From the cell containing the given text, extract its center point as [X, Y] coordinate. 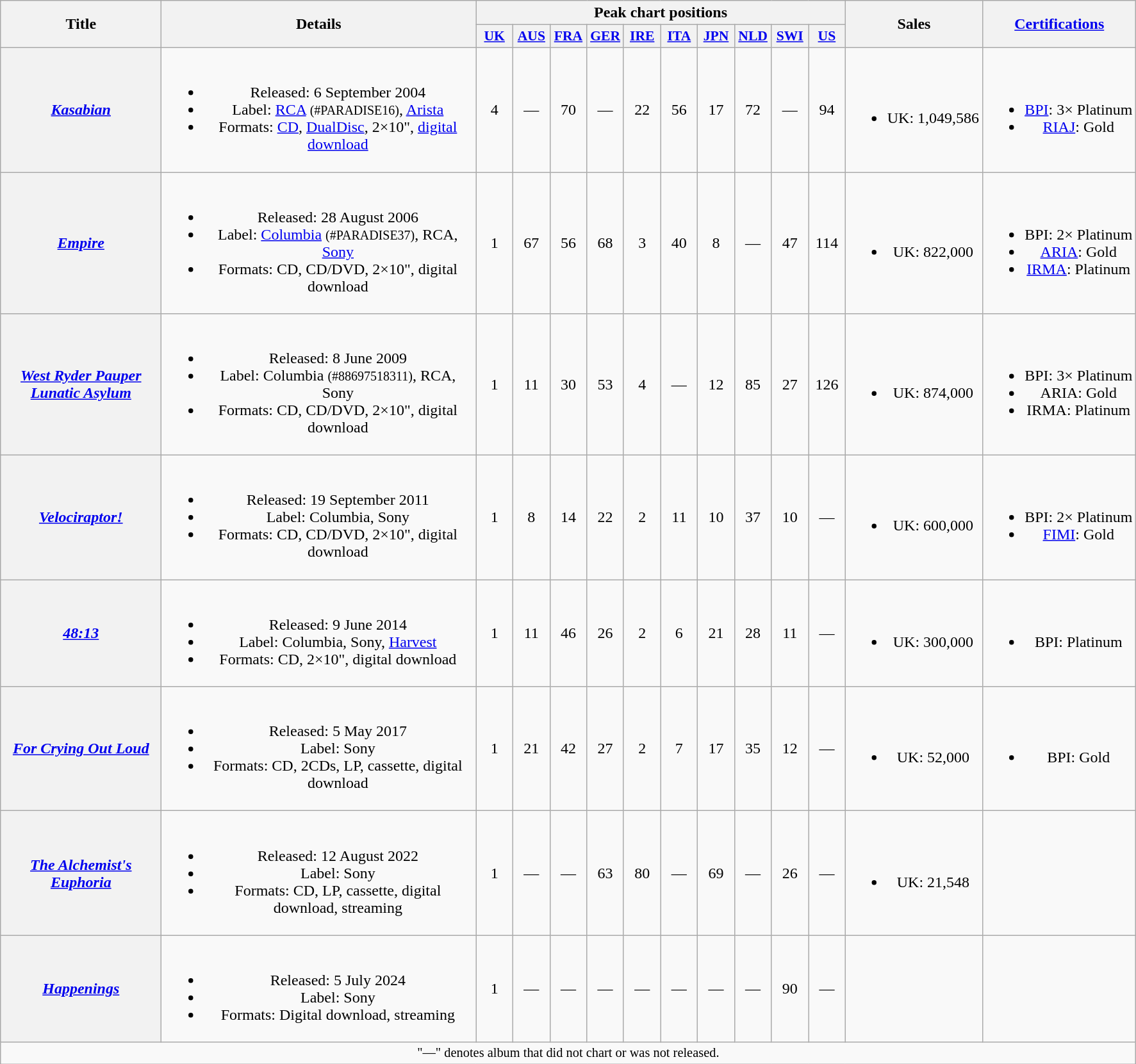
Released: 9 June 2014Label: Columbia, Sony, HarvestFormats: CD, 2×10", digital download [319, 633]
UK: 822,000 [914, 242]
Details [319, 24]
"—" denotes album that did not chart or was not released. [568, 1053]
40 [679, 242]
IRE [642, 37]
NLD [753, 37]
126 [827, 384]
114 [827, 242]
90 [790, 989]
80 [642, 873]
63 [605, 873]
SWI [790, 37]
Sales [914, 24]
JPN [716, 37]
UK: 21,548 [914, 873]
UK: 300,000 [914, 633]
UK: 1,049,586 [914, 110]
Released: 12 August 2022Label: SonyFormats: CD, LP, cassette, digital download, streaming [319, 873]
46 [568, 633]
BPI: 3× PlatinumARIA: GoldIRMA: Platinum [1060, 384]
Released: 5 July 2024Label: SonyFormats: Digital download, streaming [319, 989]
UK: 600,000 [914, 518]
35 [753, 749]
Kasabian [81, 110]
7 [679, 749]
UK: 52,000 [914, 749]
BPI: 2× PlatinumARIA: GoldIRMA: Platinum [1060, 242]
67 [532, 242]
US [827, 37]
Released: 6 September 2004Label: RCA (#PARADISE16), AristaFormats: CD, DualDisc, 2×10", digital download [319, 110]
GER [605, 37]
70 [568, 110]
3 [642, 242]
37 [753, 518]
Title [81, 24]
Empire [81, 242]
The Alchemist's Euphoria [81, 873]
AUS [532, 37]
West Ryder Pauper Lunatic Asylum [81, 384]
Peak chart positions [661, 13]
Happenings [81, 989]
Released: 19 September 2011Label: Columbia, SonyFormats: CD, CD/DVD, 2×10", digital download [319, 518]
68 [605, 242]
Released: 28 August 2006Label: Columbia (#PARADISE37), RCA, SonyFormats: CD, CD/DVD, 2×10", digital download [319, 242]
30 [568, 384]
Certifications [1060, 24]
Velociraptor! [81, 518]
BPI: 2× PlatinumFIMI: Gold [1060, 518]
BPI: Gold [1060, 749]
94 [827, 110]
BPI: Platinum [1060, 633]
UK: 874,000 [914, 384]
6 [679, 633]
14 [568, 518]
48:13 [81, 633]
Released: 5 May 2017Label: SonyFormats: CD, 2CDs, LP, cassette, digital download [319, 749]
42 [568, 749]
47 [790, 242]
ITA [679, 37]
UK [495, 37]
FRA [568, 37]
BPI: 3× PlatinumRIAJ: Gold [1060, 110]
85 [753, 384]
Released: 8 June 2009Label: Columbia (#88697518311), RCA, SonyFormats: CD, CD/DVD, 2×10", digital download [319, 384]
72 [753, 110]
53 [605, 384]
For Crying Out Loud [81, 749]
28 [753, 633]
69 [716, 873]
